From the cell containing the given text, extract its center point as (X, Y) coordinate. 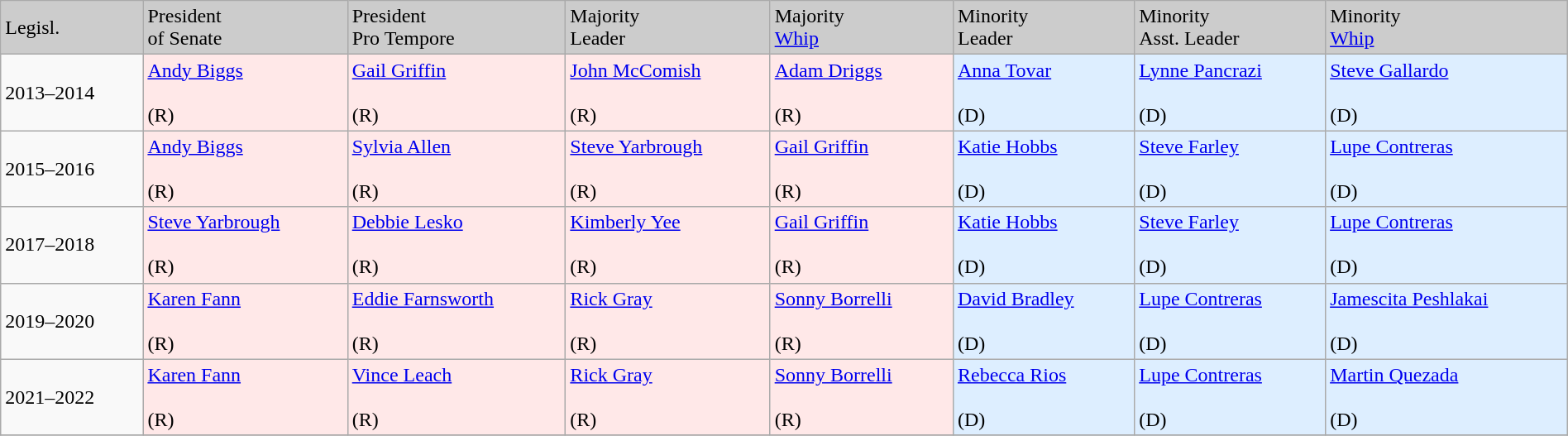
David Bradley(D) (1044, 321)
Lynne Pancrazi(D) (1231, 93)
Kimberly Yee(R) (668, 245)
Debbie Lesko(R) (457, 245)
Legisl. (72, 28)
Anna Tovar(D) (1044, 93)
John McComish(R) (668, 93)
Adam Driggs(R) (862, 93)
2017–2018 (72, 245)
Sylvia Allen(R) (457, 169)
President of Senate (245, 28)
Minority Asst. Leader (1231, 28)
Majority Whip (862, 28)
Martin Quezada(D) (1447, 397)
2021–2022 (72, 397)
Rebecca Rios(D) (1044, 397)
Steve Gallardo(D) (1447, 93)
Minority Leader (1044, 28)
2015–2016 (72, 169)
President Pro Tempore (457, 28)
2013–2014 (72, 93)
Jamescita Peshlakai(D) (1447, 321)
2019–2020 (72, 321)
Eddie Farnsworth(R) (457, 321)
Majority Leader (668, 28)
Vince Leach(R) (457, 397)
Minority Whip (1447, 28)
